Find where the given text appears and provide that cell's center as [X, Y] coordinate. 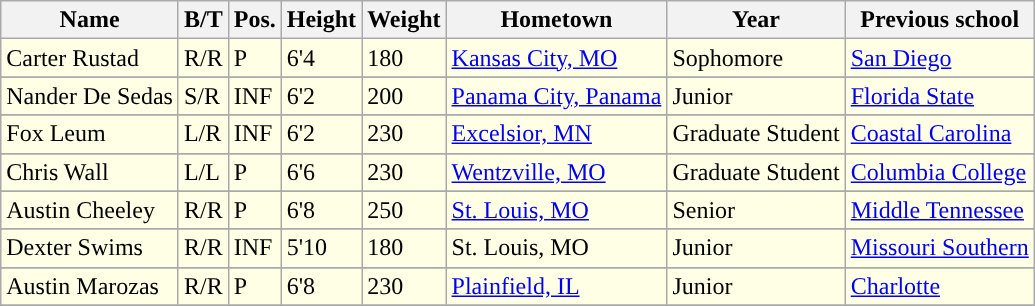
Kansas City, MO [556, 58]
S/R [203, 96]
Middle Tennessee [940, 210]
B/T [203, 20]
6'6 [321, 172]
Panama City, Panama [556, 96]
Sophomore [756, 58]
Florida State [940, 96]
Carter Rustad [90, 58]
L/L [203, 172]
250 [404, 210]
Chris Wall [90, 172]
Weight [404, 20]
Austin Cheeley [90, 210]
Name [90, 20]
Nander De Sedas [90, 96]
Wentzville, MO [556, 172]
Excelsior, MN [556, 134]
Plainfield, IL [556, 286]
Year [756, 20]
Austin Marozas [90, 286]
6'4 [321, 58]
Senior [756, 210]
200 [404, 96]
Dexter Swims [90, 248]
5'10 [321, 248]
Missouri Southern [940, 248]
Pos. [254, 20]
Coastal Carolina [940, 134]
L/R [203, 134]
Hometown [556, 20]
Columbia College [940, 172]
San Diego [940, 58]
Fox Leum [90, 134]
Previous school [940, 20]
Charlotte [940, 286]
Height [321, 20]
